Capture the cell that displays the provided text and extract its (X, Y) central coordinate. 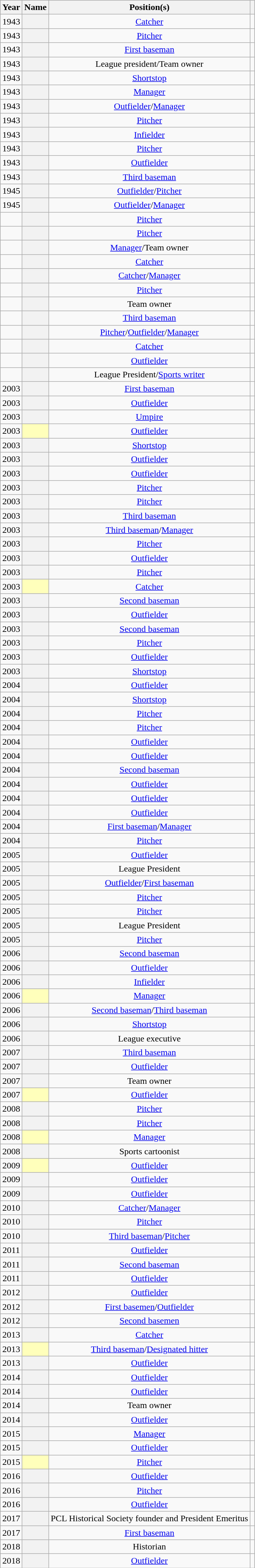
League executive (149, 1038)
First baseman/Manager (149, 826)
Second basemen (149, 1321)
League president/Team owner (149, 64)
Umpire (149, 417)
League President/Sports writer (149, 374)
Third baseman/Designated hitter (149, 1349)
Sports cartoonist (149, 1151)
Outfielder/First baseman (149, 883)
Manager/Team owner (149, 247)
Year (11, 7)
PCL Historical Society founder and President Emeritus (149, 1518)
Outfielder/Pitcher (149, 191)
Third baseman/Pitcher (149, 1236)
Historian (149, 1547)
Second baseman/Third baseman (149, 1010)
Name (36, 7)
Third baseman/Manager (149, 530)
Position(s) (149, 7)
First basemen/Outfielder (149, 1306)
Pitcher/Outfielder/Manager (149, 332)
